Find where the given text appears and provide that cell's center as [X, Y] coordinate. 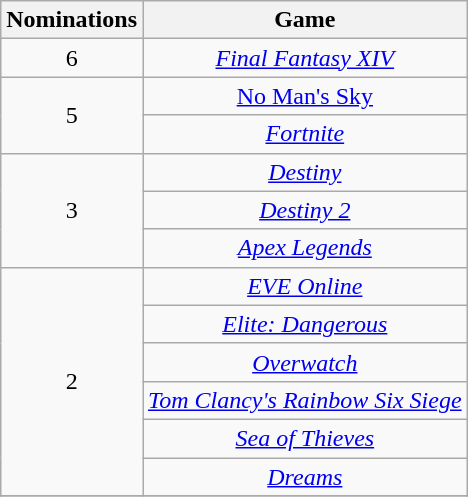
Final Fantasy XIV [304, 58]
Fortnite [304, 134]
Dreams [304, 477]
Sea of Thieves [304, 438]
5 [72, 115]
Tom Clancy's Rainbow Six Siege [304, 400]
EVE Online [304, 286]
6 [72, 58]
Game [304, 20]
3 [72, 210]
Nominations [72, 20]
No Man's Sky [304, 96]
2 [72, 381]
Apex Legends [304, 248]
Destiny [304, 172]
Overwatch [304, 362]
Elite: Dangerous [304, 324]
Destiny 2 [304, 210]
